Find where the given text appears and provide that cell's center as (X, Y) coordinate. 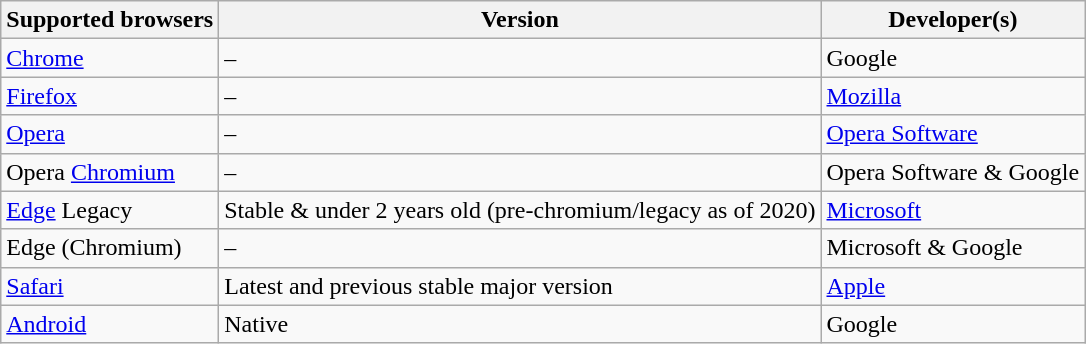
Edge (Chromium) (110, 248)
Firefox (110, 96)
Chrome (110, 58)
Android (110, 324)
Opera Chromium (110, 172)
Supported browsers (110, 20)
Developer(s) (953, 20)
Edge Legacy (110, 210)
Apple (953, 286)
Microsoft (953, 210)
Version (520, 20)
Mozilla (953, 96)
Opera (110, 134)
Opera Software & Google (953, 172)
Stable & under 2 years old (pre-chromium/legacy as of 2020) (520, 210)
Latest and previous stable major version (520, 286)
Opera Software (953, 134)
Native (520, 324)
Microsoft & Google (953, 248)
Safari (110, 286)
